Scan for the cell matching the given text and deliver its (x, y) coordinate at center. 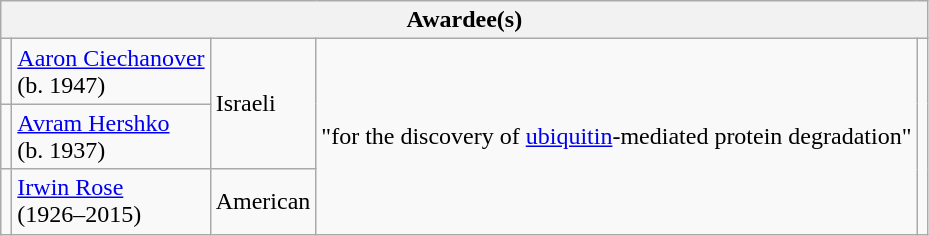
American (263, 202)
Aaron Ciechanover(b. 1947) (111, 72)
Israeli (263, 104)
"for the discovery of ubiquitin-mediated protein degradation" (616, 136)
Avram Hershko(b. 1937) (111, 136)
Awardee(s) (464, 20)
Irwin Rose(1926–2015) (111, 202)
